Provide the [X, Y] coordinate of the cell's center where the given text is located.  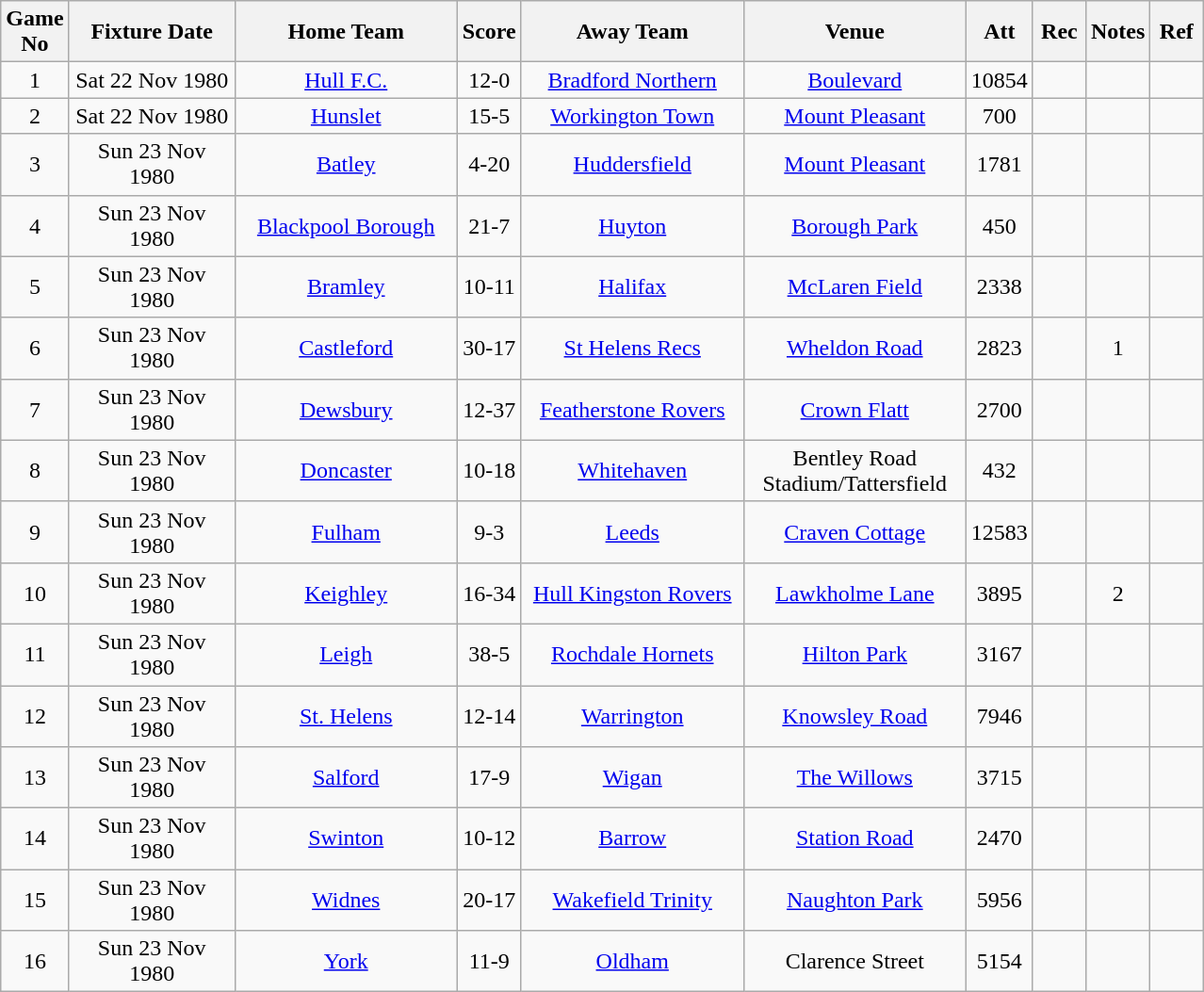
432 [999, 471]
Bramley [346, 286]
Ref [1177, 32]
Leeds [632, 531]
Workington Town [632, 116]
9 [35, 531]
12583 [999, 531]
Home Team [346, 32]
Swinton [346, 838]
Huddersfield [632, 164]
Craven Cottage [854, 531]
Widnes [346, 901]
Barrow [632, 838]
700 [999, 116]
38-5 [489, 654]
17-9 [489, 778]
2338 [999, 286]
Crown Flatt [854, 409]
Huyton [632, 226]
Att [999, 32]
Wheldon Road [854, 349]
Away Team [632, 32]
20-17 [489, 901]
McLaren Field [854, 286]
Blackpool Borough [346, 226]
4 [35, 226]
11 [35, 654]
9-3 [489, 531]
Hull F.C. [346, 80]
1781 [999, 164]
12-37 [489, 409]
10 [35, 594]
Hull Kingston Rovers [632, 594]
Oldham [632, 961]
Score [489, 32]
Rec [1059, 32]
Bradford Northern [632, 80]
Doncaster [346, 471]
15 [35, 901]
Fixture Date [152, 32]
Castleford [346, 349]
14 [35, 838]
Batley [346, 164]
10854 [999, 80]
21-7 [489, 226]
Notes [1117, 32]
6 [35, 349]
30-17 [489, 349]
Station Road [854, 838]
Game No [35, 32]
3 [35, 164]
13 [35, 778]
Fulham [346, 531]
16 [35, 961]
4-20 [489, 164]
2700 [999, 409]
St Helens Recs [632, 349]
Lawkholme Lane [854, 594]
12-14 [489, 716]
Wigan [632, 778]
7946 [999, 716]
Warrington [632, 716]
3715 [999, 778]
Hilton Park [854, 654]
Dewsbury [346, 409]
Rochdale Hornets [632, 654]
The Willows [854, 778]
Wakefield Trinity [632, 901]
5956 [999, 901]
2470 [999, 838]
St. Helens [346, 716]
Knowsley Road [854, 716]
3167 [999, 654]
11-9 [489, 961]
2823 [999, 349]
15-5 [489, 116]
Clarence Street [854, 961]
Featherstone Rovers [632, 409]
10-11 [489, 286]
Leigh [346, 654]
450 [999, 226]
12-0 [489, 80]
Hunslet [346, 116]
7 [35, 409]
York [346, 961]
Bentley Road Stadium/Tattersfield [854, 471]
12 [35, 716]
Boulevard [854, 80]
16-34 [489, 594]
5154 [999, 961]
Borough Park [854, 226]
Whitehaven [632, 471]
Venue [854, 32]
3895 [999, 594]
10-12 [489, 838]
Naughton Park [854, 901]
8 [35, 471]
Keighley [346, 594]
Halifax [632, 286]
10-18 [489, 471]
5 [35, 286]
Salford [346, 778]
